Identify which cell holds the provided text, then report its [X, Y] central coordinate. 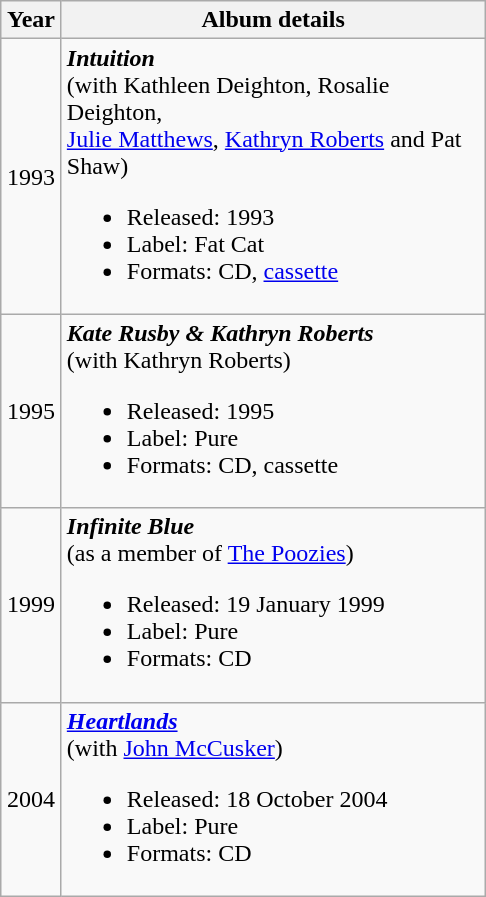
1995 [32, 411]
Infinite Blue(as a member of The Poozies)Released: 19 January 1999Label: PureFormats: CD [273, 605]
Heartlands(with John McCusker)Released: 18 October 2004Label: PureFormats: CD [273, 799]
Intuition(with Kathleen Deighton, Rosalie Deighton,Julie Matthews, Kathryn Roberts and Pat Shaw)Released: 1993Label: Fat CatFormats: CD, cassette [273, 176]
2004 [32, 799]
1993 [32, 176]
1999 [32, 605]
Year [32, 20]
Kate Rusby & Kathryn Roberts(with Kathryn Roberts)Released: 1995Label: PureFormats: CD, cassette [273, 411]
Album details [273, 20]
